Search for the cell housing the specified text and yield its (X, Y) center coordinate. 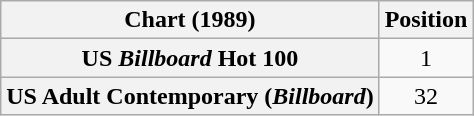
Chart (1989) (190, 20)
US Billboard Hot 100 (190, 58)
1 (426, 58)
US Adult Contemporary (Billboard) (190, 96)
Position (426, 20)
32 (426, 96)
